Return (X, Y) of the center of cell containing provided text 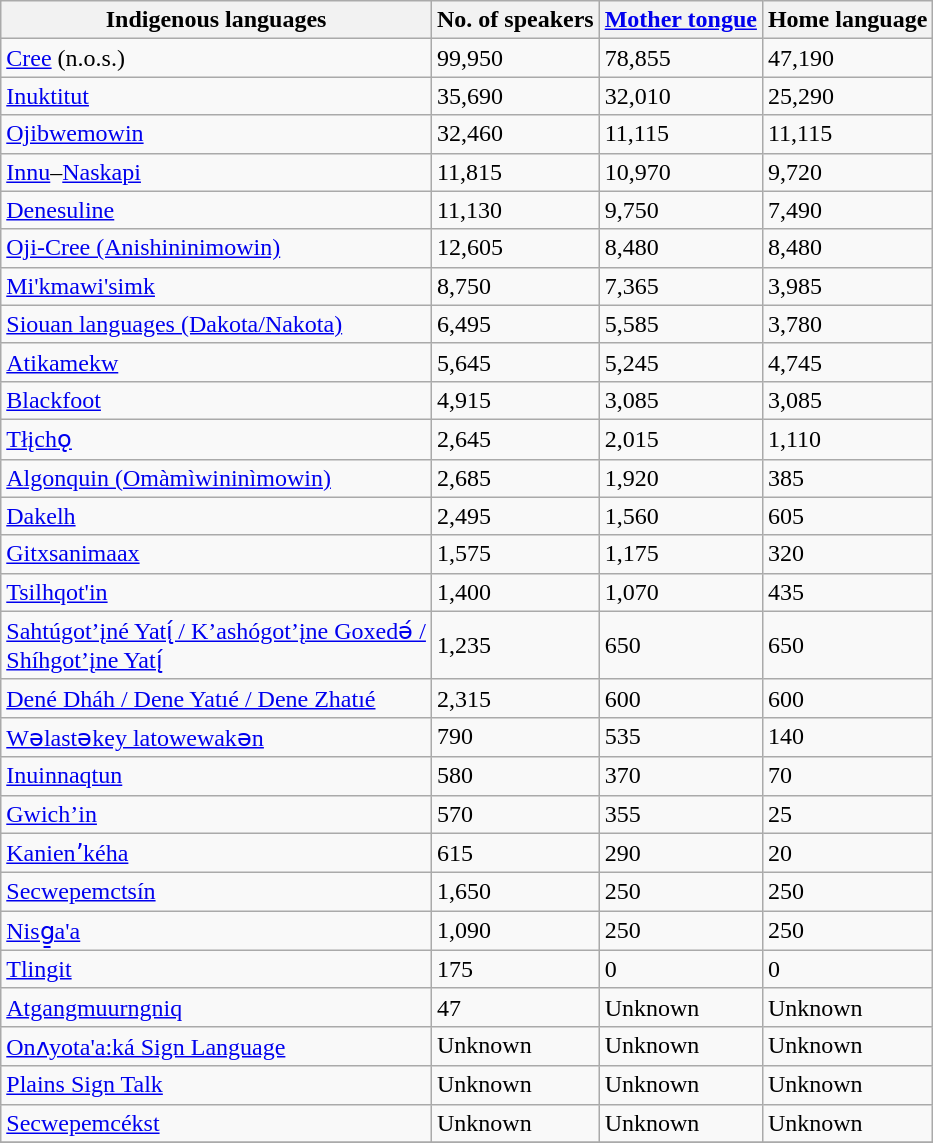
385 (847, 478)
570 (515, 814)
32,010 (680, 96)
32,460 (515, 134)
9,720 (847, 172)
Nisg̱a'a (216, 931)
1,560 (680, 516)
47 (515, 1007)
Atikamekw (216, 362)
435 (847, 592)
Plains Sign Talk (216, 1085)
8,750 (515, 286)
175 (515, 969)
355 (680, 814)
615 (515, 853)
Indigenous languages (216, 20)
Sahtúgot’įné Yatı̨́ / K’ashógot’įne Goxedǝ́ /Shíhgot’įne Yatı̨́ (216, 645)
70 (847, 776)
370 (680, 776)
3,985 (847, 286)
5,585 (680, 324)
Denesuline (216, 210)
1,920 (680, 478)
Wəlastəkey latowewakən (216, 737)
9,750 (680, 210)
7,490 (847, 210)
11,130 (515, 210)
12,605 (515, 248)
5,645 (515, 362)
Tsilhqot'in (216, 592)
47,190 (847, 58)
Secwepemcékst (216, 1123)
1,110 (847, 439)
No. of speakers (515, 20)
290 (680, 853)
Inuktitut (216, 96)
Tłįchǫ (216, 439)
78,855 (680, 58)
Kanienʼkéha (216, 853)
35,690 (515, 96)
Cree (n.o.s.) (216, 58)
320 (847, 554)
4,915 (515, 400)
1,090 (515, 931)
Home language (847, 20)
Mother tongue (680, 20)
99,950 (515, 58)
790 (515, 737)
Oji-Cree (Anishininimowin) (216, 248)
1,575 (515, 554)
6,495 (515, 324)
580 (515, 776)
1,175 (680, 554)
Siouan languages (Dakota/Nakota) (216, 324)
Gitxsanimaax (216, 554)
Atgangmuurngniq (216, 1007)
25,290 (847, 96)
2,685 (515, 478)
5,245 (680, 362)
1,650 (515, 892)
Onʌyota'a:ká Sign Language (216, 1046)
Innu–Naskapi (216, 172)
3,780 (847, 324)
1,235 (515, 645)
Blackfoot (216, 400)
Dené Dháh / Dene Yatıé / Dene Zhatıé (216, 698)
20 (847, 853)
11,815 (515, 172)
Algonquin (Omàmìwininìmowin) (216, 478)
Tlingit (216, 969)
605 (847, 516)
7,365 (680, 286)
4,745 (847, 362)
535 (680, 737)
Ojibwemowin (216, 134)
25 (847, 814)
2,645 (515, 439)
Gwich’in (216, 814)
140 (847, 737)
Inuinnaqtun (216, 776)
1,070 (680, 592)
2,495 (515, 516)
10,970 (680, 172)
Dakelh (216, 516)
1,400 (515, 592)
2,015 (680, 439)
2,315 (515, 698)
Mi'kmawi'simk (216, 286)
Secwepemctsín (216, 892)
